Capture the cell that displays the provided text and extract its (x, y) central coordinate. 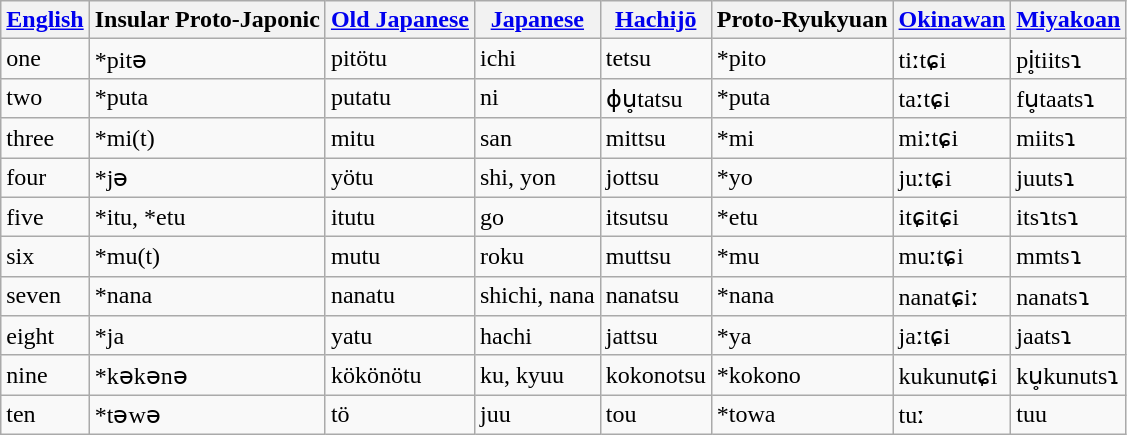
*mu (802, 257)
*mi(t) (207, 138)
kokonotsu (656, 375)
miitsɿ (1068, 138)
juu (537, 415)
ni (537, 98)
nanatsu (656, 296)
ɸu̥tatsu (656, 98)
*jə (207, 178)
tuu (1068, 415)
san (537, 138)
*ja (207, 336)
mutu (400, 257)
itɕitɕi (952, 217)
eight (45, 336)
two (45, 98)
putatu (400, 98)
kukunutɕi (952, 375)
jaːtɕi (952, 336)
muːtɕi (952, 257)
tou (656, 415)
*kəkənə (207, 375)
ten (45, 415)
ichi (537, 59)
tetsu (656, 59)
shichi, nana (537, 296)
Okinawan (952, 20)
tiːtɕi (952, 59)
nine (45, 375)
*pitə (207, 59)
roku (537, 257)
*ya (802, 336)
*towa (802, 415)
jattsu (656, 336)
ku, kyuu (537, 375)
mittsu (656, 138)
juutsɿ (1068, 178)
mitu (400, 138)
*kokono (802, 375)
*mi (802, 138)
tö (400, 415)
one (45, 59)
English (45, 20)
mmtsɿ (1068, 257)
kökönötu (400, 375)
tuː (952, 415)
taːtɕi (952, 98)
juːtɕi (952, 178)
*itu, *etu (207, 217)
nanatu (400, 296)
Hachijō (656, 20)
nanatsɿ (1068, 296)
*yo (802, 178)
go (537, 217)
Insular Proto-Japonic (207, 20)
Proto-Ryukyuan (802, 20)
itutu (400, 217)
Old Japanese (400, 20)
ku̥kunutsɿ (1068, 375)
nanatɕiː (952, 296)
miːtɕi (952, 138)
shi, yon (537, 178)
itsɿtsɿ (1068, 217)
*mu(t) (207, 257)
Japanese (537, 20)
fu̥taatsɿ (1068, 98)
pitötu (400, 59)
itsutsu (656, 217)
three (45, 138)
four (45, 178)
*pito (802, 59)
jottsu (656, 178)
seven (45, 296)
Miyakoan (1068, 20)
muttsu (656, 257)
pi̥tiitsɿ (1068, 59)
six (45, 257)
jaatsɿ (1068, 336)
yötu (400, 178)
*etu (802, 217)
*təwə (207, 415)
hachi (537, 336)
five (45, 217)
yatu (400, 336)
